Pinpoint the cell where the given text exists, returning its [x, y] midpoint coordinate. 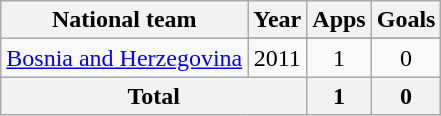
Goals [406, 20]
2011 [278, 58]
Bosnia and Herzegovina [124, 58]
Total [154, 96]
Apps [339, 20]
National team [124, 20]
Year [278, 20]
